Determine the (x, y) coordinate at the center of the cell enclosing the given text.  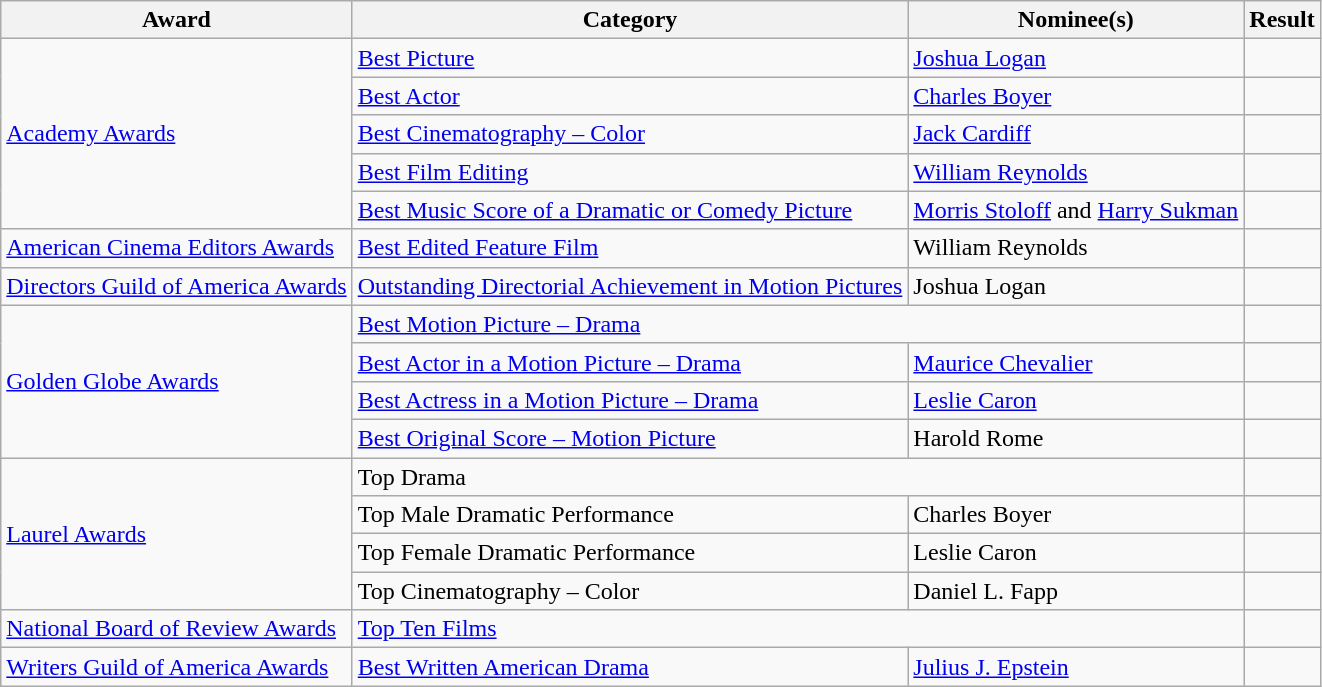
Category (630, 20)
Award (176, 20)
Best Edited Feature Film (630, 248)
Best Actress in a Motion Picture – Drama (630, 400)
Julius J. Epstein (1076, 667)
Best Written American Drama (630, 667)
Top Ten Films (798, 629)
Best Music Score of a Dramatic or Comedy Picture (630, 210)
Best Actor in a Motion Picture – Drama (630, 362)
Top Male Dramatic Performance (630, 515)
Jack Cardiff (1076, 134)
Best Cinematography – Color (630, 134)
Harold Rome (1076, 438)
Best Actor (630, 96)
Golden Globe Awards (176, 381)
Result (1282, 20)
Top Cinematography – Color (630, 591)
National Board of Review Awards (176, 629)
American Cinema Editors Awards (176, 248)
Best Motion Picture – Drama (798, 324)
Top Female Dramatic Performance (630, 553)
Outstanding Directorial Achievement in Motion Pictures (630, 286)
Best Picture (630, 58)
Morris Stoloff and Harry Sukman (1076, 210)
Directors Guild of America Awards (176, 286)
Writers Guild of America Awards (176, 667)
Nominee(s) (1076, 20)
Laurel Awards (176, 534)
Daniel L. Fapp (1076, 591)
Top Drama (798, 477)
Best Film Editing (630, 172)
Academy Awards (176, 134)
Best Original Score – Motion Picture (630, 438)
Maurice Chevalier (1076, 362)
